Provide the [X, Y] coordinate of the cell's center where the given text is located.  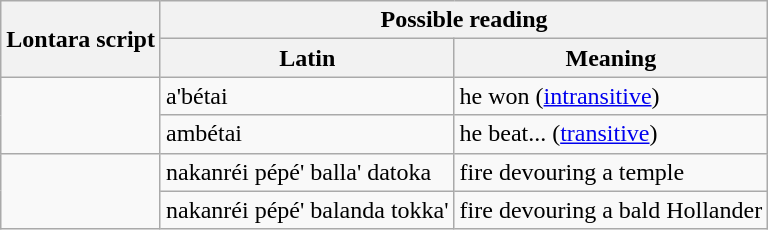
fire devouring a bald Hollander [611, 210]
he won (intransitive) [611, 96]
ambétai [307, 134]
Possible reading [464, 20]
a'bétai [307, 96]
Lontara script [81, 39]
Latin [307, 58]
Meaning [611, 58]
fire devouring a temple [611, 172]
nakanréi pépé' balanda tokka' [307, 210]
he beat... (transitive) [611, 134]
nakanréi pépé' balla' datoka [307, 172]
